Identify which cell holds the provided text, then report its (X, Y) central coordinate. 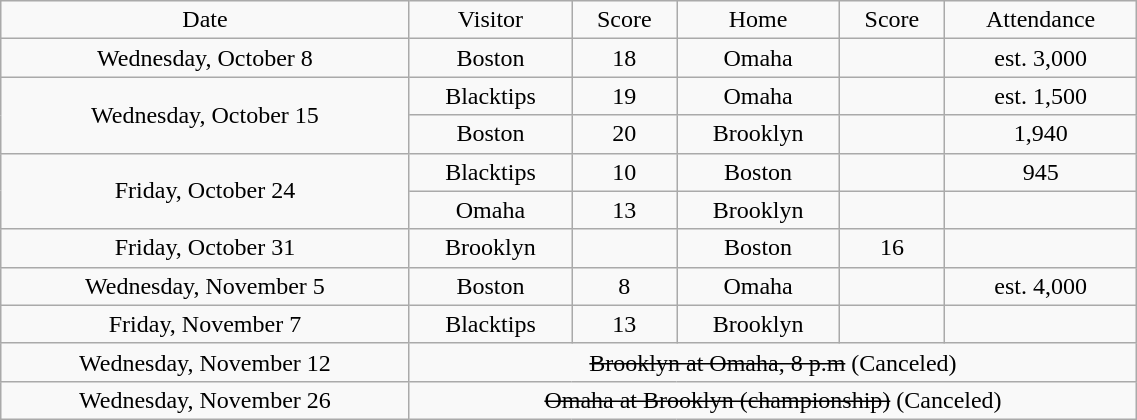
Attendance (1040, 20)
20 (624, 134)
Wednesday, November 5 (205, 286)
est. 1,500 (1040, 96)
est. 4,000 (1040, 286)
10 (624, 172)
16 (892, 248)
Brooklyn at Omaha, 8 p.m (Canceled) (773, 362)
19 (624, 96)
8 (624, 286)
945 (1040, 172)
Date (205, 20)
Home (758, 20)
Wednesday, November 12 (205, 362)
Friday, October 31 (205, 248)
1,940 (1040, 134)
18 (624, 58)
Wednesday, October 15 (205, 115)
est. 3,000 (1040, 58)
Visitor (490, 20)
Friday, November 7 (205, 324)
Omaha at Brooklyn (championship) (Canceled) (773, 400)
Friday, October 24 (205, 191)
Wednesday, November 26 (205, 400)
Wednesday, October 8 (205, 58)
